Return (X, Y) of the center of cell containing provided text 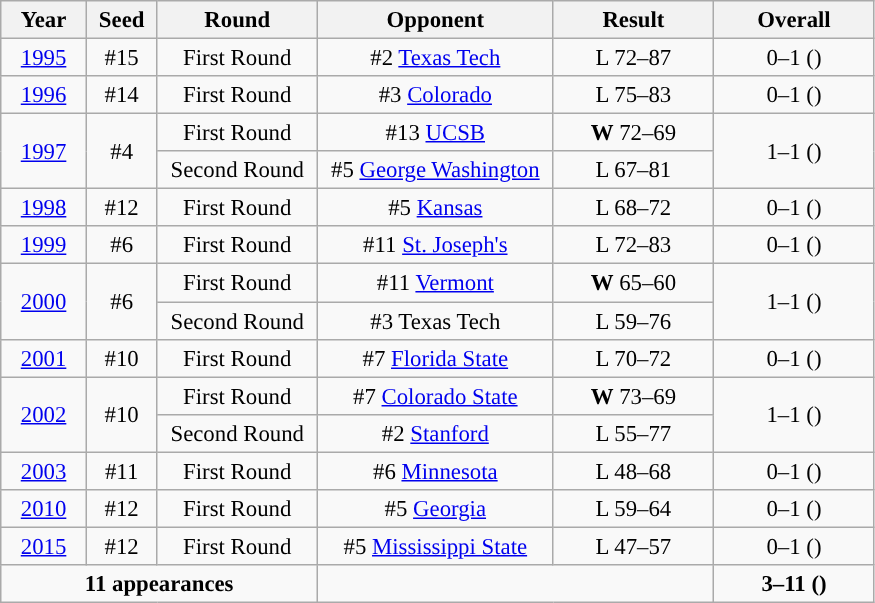
2002 (44, 414)
W 65–60 (634, 283)
1996 (44, 95)
2000 (44, 302)
#5 George Washington (436, 170)
1999 (44, 245)
1997 (44, 152)
Opponent (436, 20)
L 59–76 (634, 321)
L 75–83 (634, 95)
L 55–77 (634, 433)
3–11 () (794, 584)
1995 (44, 58)
#6 Minnesota (436, 471)
#11 Vermont (436, 283)
L 48–68 (634, 471)
#11 St. Joseph's (436, 245)
#2 Texas Tech (436, 58)
2015 (44, 546)
#15 (122, 58)
Overall (794, 20)
#4 (122, 152)
#7 Colorado State (436, 396)
L 68–72 (634, 208)
2003 (44, 471)
L 67–81 (634, 170)
L 59–64 (634, 509)
#13 UCSB (436, 133)
#11 (122, 471)
#5 Georgia (436, 509)
Seed (122, 20)
L 72–83 (634, 245)
1998 (44, 208)
#5 Kansas (436, 208)
Result (634, 20)
#2 Stanford (436, 433)
L 70–72 (634, 358)
2001 (44, 358)
W 73–69 (634, 396)
Round (238, 20)
2010 (44, 509)
#7 Florida State (436, 358)
#3 Colorado (436, 95)
L 47–57 (634, 546)
11 appearances (160, 584)
#3 Texas Tech (436, 321)
#14 (122, 95)
L 72–87 (634, 58)
Year (44, 20)
W 72–69 (634, 133)
#5 Mississippi State (436, 546)
